Capture the cell that displays the provided text and extract its [X, Y] central coordinate. 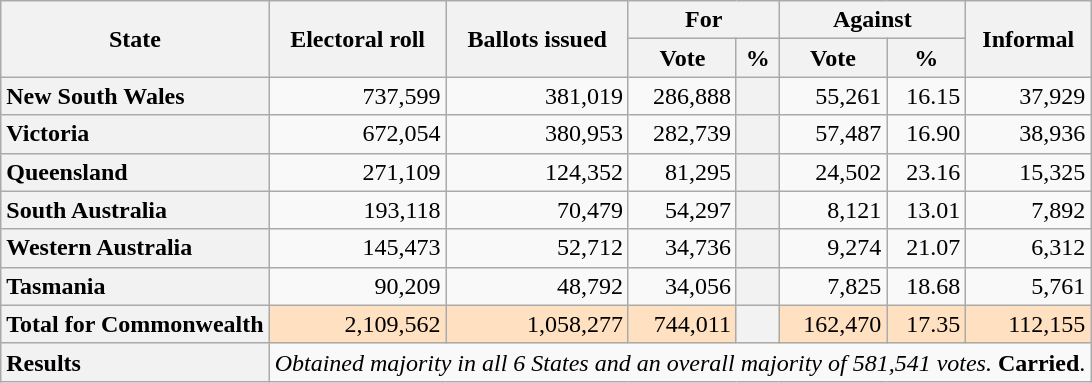
21.07 [926, 248]
17.35 [926, 324]
380,953 [537, 134]
54,297 [682, 210]
52,712 [537, 248]
90,209 [358, 286]
38,936 [1028, 134]
Total for Commonwealth [135, 324]
Queensland [135, 172]
Obtained majority in all 6 States and an overall majority of 581,541 votes. Carried. [680, 362]
Western Australia [135, 248]
16.15 [926, 96]
15,325 [1028, 172]
162,470 [833, 324]
55,261 [833, 96]
193,118 [358, 210]
282,739 [682, 134]
Against [872, 20]
57,487 [833, 134]
112,155 [1028, 324]
8,121 [833, 210]
1,058,277 [537, 324]
23.16 [926, 172]
381,019 [537, 96]
34,056 [682, 286]
48,792 [537, 286]
7,892 [1028, 210]
State [135, 39]
34,736 [682, 248]
286,888 [682, 96]
Ballots issued [537, 39]
Electoral roll [358, 39]
271,109 [358, 172]
744,011 [682, 324]
672,054 [358, 134]
24,502 [833, 172]
New South Wales [135, 96]
6,312 [1028, 248]
145,473 [358, 248]
737,599 [358, 96]
16.90 [926, 134]
For [703, 20]
Results [135, 362]
124,352 [537, 172]
2,109,562 [358, 324]
Informal [1028, 39]
7,825 [833, 286]
South Australia [135, 210]
9,274 [833, 248]
81,295 [682, 172]
Tasmania [135, 286]
5,761 [1028, 286]
13.01 [926, 210]
37,929 [1028, 96]
70,479 [537, 210]
18.68 [926, 286]
Victoria [135, 134]
